Search for the cell housing the specified text and yield its (X, Y) center coordinate. 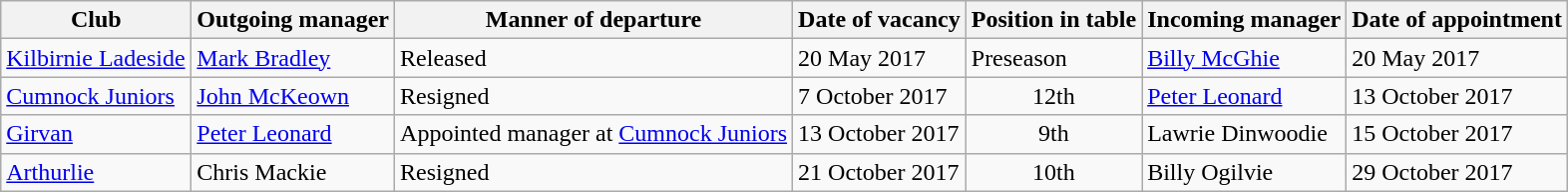
29 October 2017 (1457, 172)
Date of vacancy (880, 20)
Released (594, 58)
Cumnock Juniors (96, 96)
Preseason (1053, 58)
Incoming manager (1245, 20)
Manner of departure (594, 20)
Billy McGhie (1245, 58)
12th (1053, 96)
Club (96, 20)
Outgoing manager (293, 20)
7 October 2017 (880, 96)
Arthurlie (96, 172)
15 October 2017 (1457, 134)
21 October 2017 (880, 172)
Appointed manager at Cumnock Juniors (594, 134)
Chris Mackie (293, 172)
Kilbirnie Ladeside (96, 58)
Position in table (1053, 20)
Date of appointment (1457, 20)
Lawrie Dinwoodie (1245, 134)
9th (1053, 134)
John McKeown (293, 96)
Girvan (96, 134)
10th (1053, 172)
Billy Ogilvie (1245, 172)
Mark Bradley (293, 58)
